Determine the [X, Y] coordinate at the center of the cell enclosing the given text.  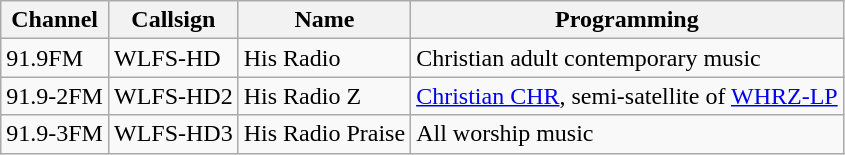
WLFS-HD2 [173, 96]
Christian adult contemporary music [628, 58]
WLFS-HD [173, 58]
Christian CHR, semi-satellite of WHRZ-LP [628, 96]
His Radio Z [324, 96]
Callsign [173, 20]
Programming [628, 20]
Name [324, 20]
Channel [55, 20]
All worship music [628, 134]
91.9FM [55, 58]
91.9-3FM [55, 134]
His Radio Praise [324, 134]
WLFS-HD3 [173, 134]
91.9-2FM [55, 96]
His Radio [324, 58]
